From the cell containing the given text, extract its center point as [x, y] coordinate. 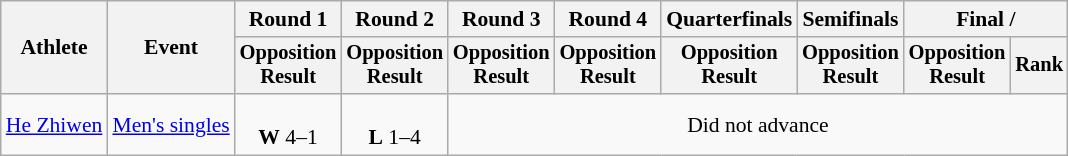
Did not advance [758, 124]
Quarterfinals [729, 19]
Athlete [54, 48]
W 4–1 [288, 124]
L 1–4 [394, 124]
Final / [986, 19]
Round 4 [608, 19]
Round 1 [288, 19]
Round 3 [502, 19]
Round 2 [394, 19]
Men's singles [170, 124]
Event [170, 48]
He Zhiwen [54, 124]
Semifinals [850, 19]
Rank [1039, 66]
